Output the [X, Y] coordinate of the center of the cell containing the given text.  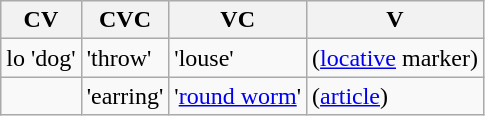
lo 'dog' [41, 58]
'louse' [238, 58]
'throw' [125, 58]
(locative marker) [396, 58]
'round worm' [238, 96]
CV [41, 20]
VC [238, 20]
CVC [125, 20]
V [396, 20]
'earring' [125, 96]
(article) [396, 96]
